Locate the cell with the specified text and output its [X, Y] center coordinate. 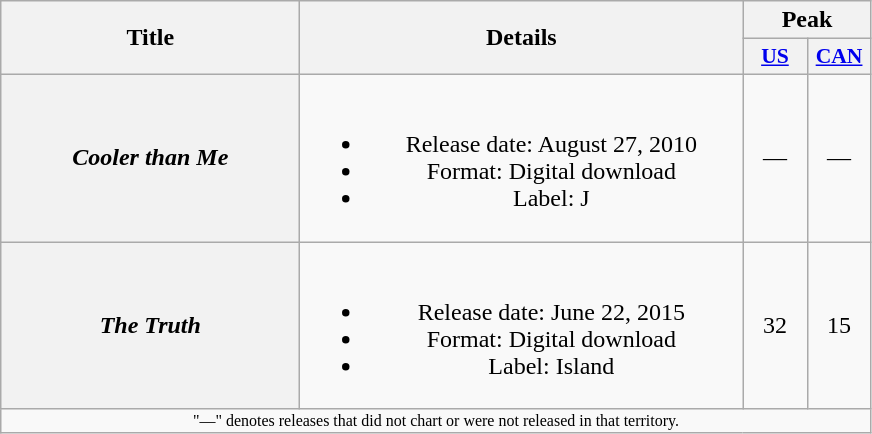
Title [150, 38]
US [775, 57]
CAN [839, 57]
Details [522, 38]
Peak [807, 20]
32 [775, 326]
"—" denotes releases that did not chart or were not released in that territory. [436, 421]
Cooler than Me [150, 158]
15 [839, 326]
Release date: August 27, 2010Format: Digital downloadLabel: J [522, 158]
Release date: June 22, 2015Format: Digital downloadLabel: Island [522, 326]
The Truth [150, 326]
